Determine the [X, Y] coordinate at the center of the cell enclosing the given text.  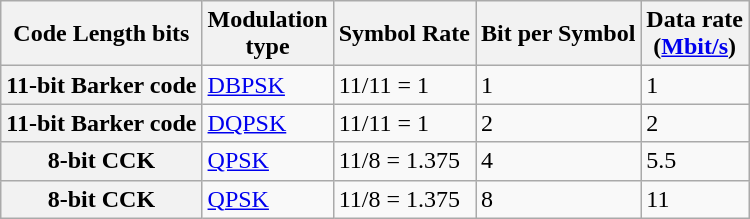
DQPSK [268, 123]
4 [558, 161]
Code Length bits [102, 34]
5.5 [695, 161]
8 [558, 199]
Modulationtype [268, 34]
DBPSK [268, 85]
Symbol Rate [404, 34]
Data rate(Mbit/s) [695, 34]
11 [695, 199]
Bit per Symbol [558, 34]
